From the cell containing the given text, extract its center point as (x, y) coordinate. 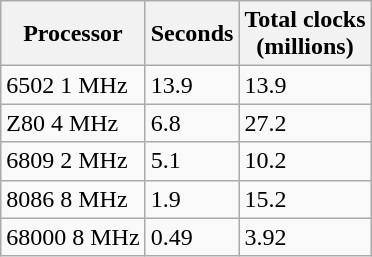
5.1 (192, 161)
Total clocks(millions) (305, 34)
6.8 (192, 123)
15.2 (305, 199)
Z80 4 MHz (73, 123)
27.2 (305, 123)
0.49 (192, 237)
Seconds (192, 34)
68000 8 MHz (73, 237)
10.2 (305, 161)
6809 2 MHz (73, 161)
Processor (73, 34)
6502 1 MHz (73, 85)
1.9 (192, 199)
8086 8 MHz (73, 199)
3.92 (305, 237)
